Extract the (x, y) coordinate from the center of the cell holding the provided text.  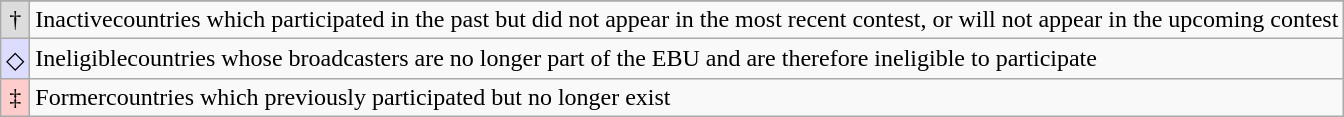
Formercountries which previously participated but no longer exist (687, 97)
◇ (16, 59)
Inactivecountries which participated in the past but did not appear in the most recent contest, or will not appear in the upcoming contest (687, 20)
‡ (16, 97)
† (16, 20)
Ineligiblecountries whose broadcasters are no longer part of the EBU and are therefore ineligible to participate (687, 59)
